Detect which cell encompasses the target text, then output its [x, y] center coordinate. 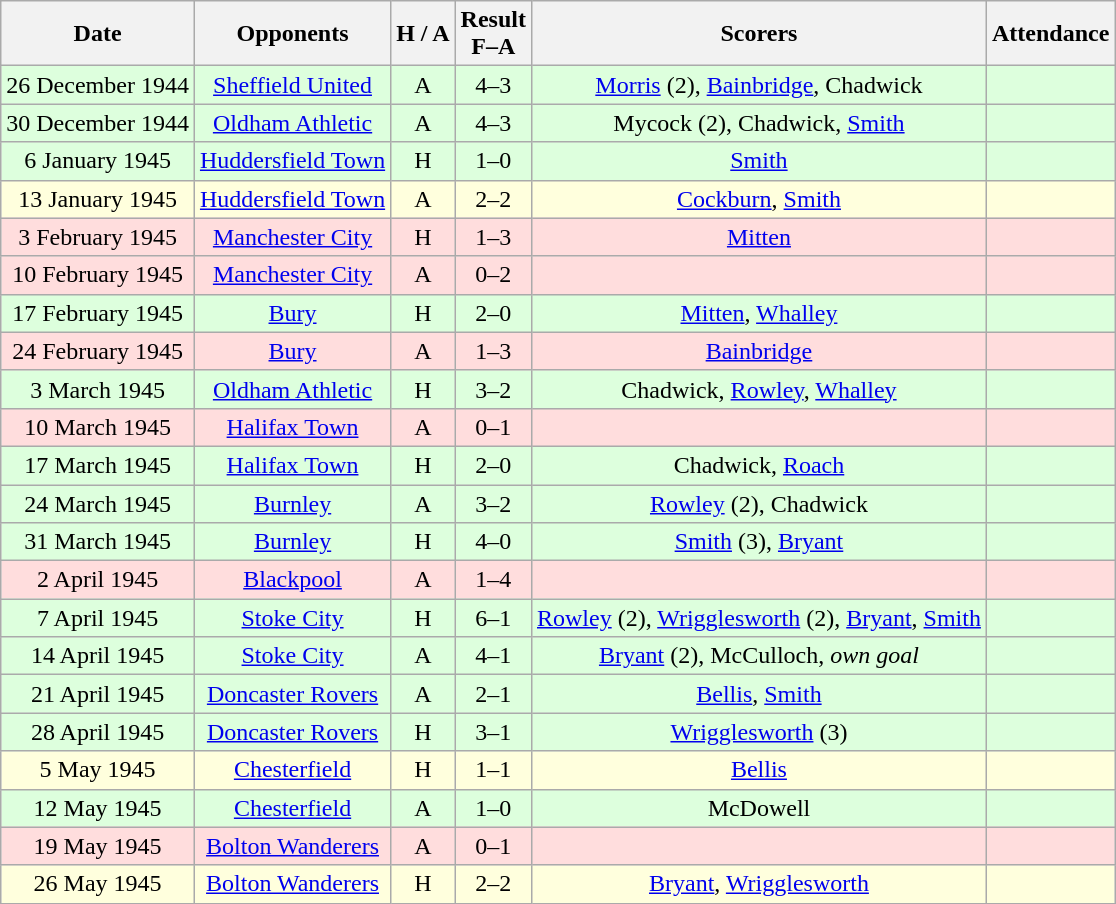
26 December 1944 [98, 85]
24 February 1945 [98, 351]
3–1 [493, 732]
24 March 1945 [98, 503]
Date [98, 34]
McDowell [758, 808]
10 March 1945 [98, 427]
Rowley (2), Wrigglesworth (2), Bryant, Smith [758, 618]
Chadwick, Roach [758, 465]
Blackpool [292, 580]
Bellis [758, 770]
28 April 1945 [98, 732]
7 April 1945 [98, 618]
6–1 [493, 618]
17 March 1945 [98, 465]
2–1 [493, 694]
21 April 1945 [98, 694]
4–1 [493, 656]
Mitten, Whalley [758, 313]
H / A [423, 34]
Mycock (2), Chadwick, Smith [758, 123]
Sheffield United [292, 85]
10 February 1945 [98, 275]
Opponents [292, 34]
Attendance [1050, 34]
Wrigglesworth (3) [758, 732]
Rowley (2), Chadwick [758, 503]
Morris (2), Bainbridge, Chadwick [758, 85]
14 April 1945 [98, 656]
Bainbridge [758, 351]
12 May 1945 [98, 808]
4–0 [493, 542]
Bryant (2), McCulloch, own goal [758, 656]
Bellis, Smith [758, 694]
26 May 1945 [98, 884]
17 February 1945 [98, 313]
2 April 1945 [98, 580]
3 February 1945 [98, 237]
Smith [758, 161]
1–4 [493, 580]
13 January 1945 [98, 199]
Mitten [758, 237]
0–2 [493, 275]
Bryant, Wrigglesworth [758, 884]
31 March 1945 [98, 542]
6 January 1945 [98, 161]
Cockburn, Smith [758, 199]
3 March 1945 [98, 389]
Scorers [758, 34]
30 December 1944 [98, 123]
5 May 1945 [98, 770]
Smith (3), Bryant [758, 542]
1–1 [493, 770]
ResultF–A [493, 34]
Chadwick, Rowley, Whalley [758, 389]
19 May 1945 [98, 846]
